Extract the [x, y] coordinate from the center of the cell holding the provided text.  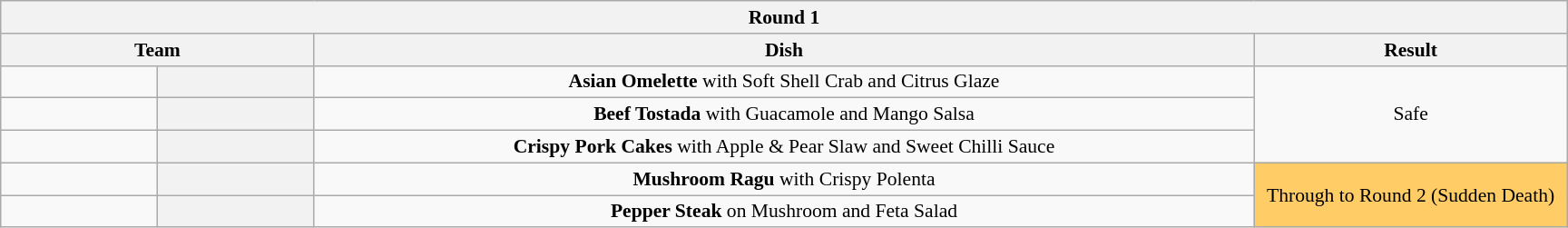
Dish [784, 50]
Through to Round 2 (Sudden Death) [1410, 194]
Crispy Pork Cakes with Apple & Pear Slaw and Sweet Chilli Sauce [784, 147]
Beef Tostada with Guacamole and Mango Salsa [784, 114]
Round 1 [784, 17]
Safe [1410, 114]
Mushroom Ragu with Crispy Polenta [784, 179]
Team [158, 50]
Result [1410, 50]
Asian Omelette with Soft Shell Crab and Citrus Glaze [784, 82]
Pepper Steak on Mushroom and Feta Salad [784, 212]
